Extract the (X, Y) coordinate from the center of the cell holding the provided text.  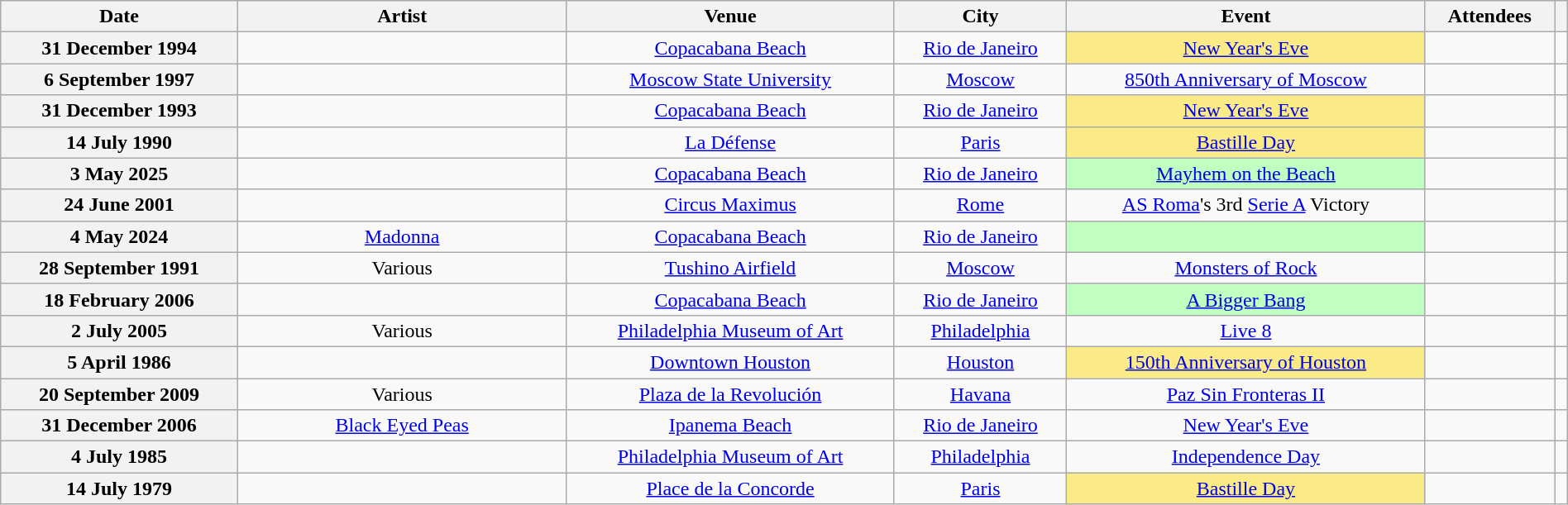
150th Anniversary of Houston (1245, 362)
Independence Day (1245, 457)
850th Anniversary of Moscow (1245, 79)
2 July 2005 (119, 331)
Circus Maximus (730, 205)
Live 8 (1245, 331)
Ipanema Beach (730, 426)
Event (1245, 17)
Attendees (1490, 17)
31 December 2006 (119, 426)
Date (119, 17)
La Défense (730, 142)
Monsters of Rock (1245, 268)
Venue (730, 17)
Paz Sin Fronteras II (1245, 394)
Tushino Airfield (730, 268)
31 December 1994 (119, 48)
Artist (402, 17)
24 June 2001 (119, 205)
Mayhem on the Beach (1245, 174)
4 July 1985 (119, 457)
28 September 1991 (119, 268)
Place de la Concorde (730, 488)
Downtown Houston (730, 362)
Madonna (402, 236)
Houston (981, 362)
AS Roma's 3rd Serie A Victory (1245, 205)
Moscow State University (730, 79)
City (981, 17)
Black Eyed Peas (402, 426)
6 September 1997 (119, 79)
14 July 1990 (119, 142)
20 September 2009 (119, 394)
31 December 1993 (119, 111)
14 July 1979 (119, 488)
18 February 2006 (119, 299)
5 April 1986 (119, 362)
3 May 2025 (119, 174)
4 May 2024 (119, 236)
Rome (981, 205)
Plaza de la Revolución (730, 394)
A Bigger Bang (1245, 299)
Havana (981, 394)
